Pinpoint the cell where the given text exists, returning its [X, Y] midpoint coordinate. 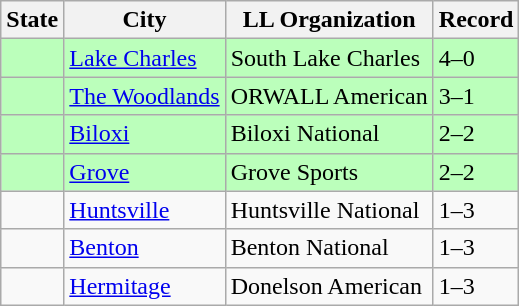
4–0 [476, 58]
3–1 [476, 96]
Hermitage [144, 286]
Grove Sports [329, 172]
The Woodlands [144, 96]
State [32, 20]
Benton National [329, 248]
Donelson American [329, 286]
ORWALL American [329, 96]
South Lake Charles [329, 58]
Benton [144, 248]
Huntsville National [329, 210]
LL Organization [329, 20]
Record [476, 20]
Grove [144, 172]
Biloxi National [329, 134]
Lake Charles [144, 58]
City [144, 20]
Huntsville [144, 210]
Biloxi [144, 134]
